Capture the cell that displays the provided text and extract its [X, Y] central coordinate. 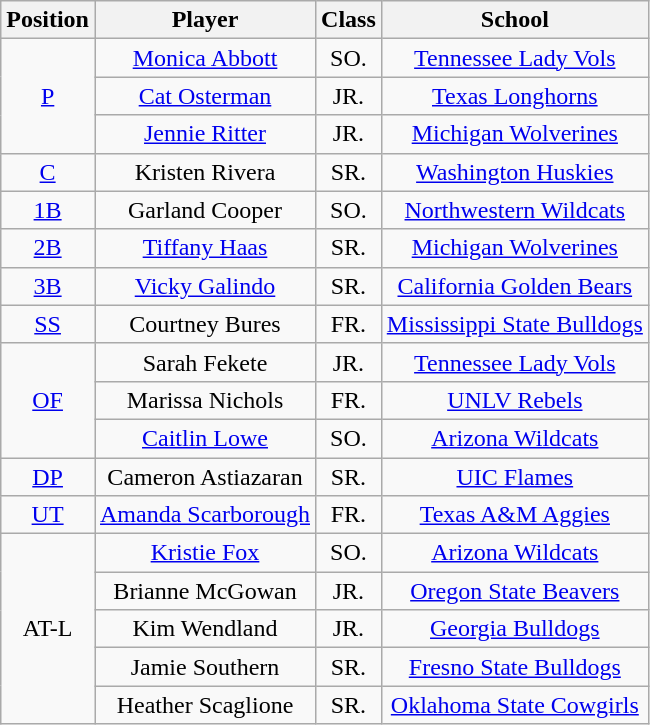
SS [48, 324]
Kristie Fox [204, 553]
Caitlin Lowe [204, 438]
Jennie Ritter [204, 134]
C [48, 172]
2B [48, 248]
3B [48, 286]
Heather Scaglione [204, 705]
P [48, 96]
Brianne McGowan [204, 591]
Player [204, 20]
Fresno State Bulldogs [514, 667]
DP [48, 477]
Kim Wendland [204, 629]
Monica Abbott [204, 58]
UIC Flames [514, 477]
Cat Osterman [204, 96]
California Golden Bears [514, 286]
UNLV Rebels [514, 400]
Garland Cooper [204, 210]
Position [48, 20]
Courtney Bures [204, 324]
Oklahoma State Cowgirls [514, 705]
Washington Huskies [514, 172]
UT [48, 515]
Jamie Southern [204, 667]
Georgia Bulldogs [514, 629]
School [514, 20]
Oregon State Beavers [514, 591]
Kristen Rivera [204, 172]
1B [48, 210]
Tiffany Haas [204, 248]
Marissa Nichols [204, 400]
Amanda Scarborough [204, 515]
Texas A&M Aggies [514, 515]
Northwestern Wildcats [514, 210]
Class [349, 20]
Vicky Galindo [204, 286]
OF [48, 400]
Cameron Astiazaran [204, 477]
Texas Longhorns [514, 96]
Sarah Fekete [204, 362]
AT-L [48, 629]
Mississippi State Bulldogs [514, 324]
